Extract the [X, Y] coordinate from the center of the cell holding the provided text.  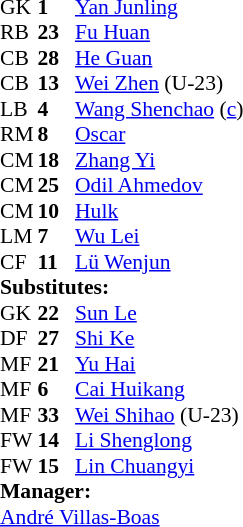
7 [57, 237]
28 [57, 58]
14 [57, 441]
21 [57, 364]
4 [57, 109]
27 [57, 339]
33 [57, 415]
GK [19, 313]
13 [57, 83]
DF [19, 339]
CF [19, 262]
6 [57, 389]
15 [57, 466]
23 [57, 33]
RB [19, 33]
25 [57, 185]
LM [19, 237]
LB [19, 109]
10 [57, 211]
11 [57, 262]
18 [57, 160]
22 [57, 313]
8 [57, 135]
RM [19, 135]
